Scan for the cell matching the given text and deliver its (x, y) coordinate at center. 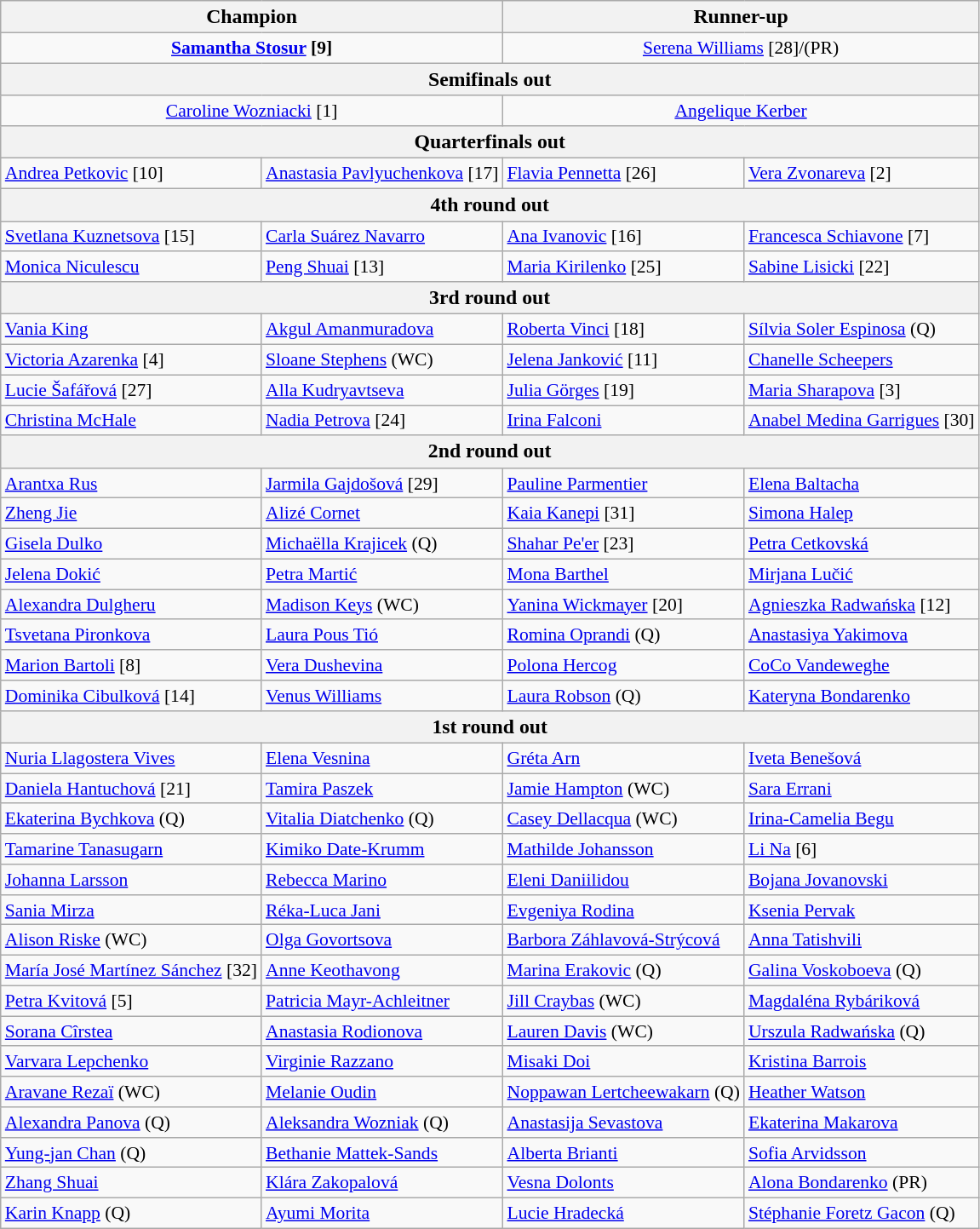
Sania Mirza (131, 910)
Marion Bartoli [8] (131, 665)
Shahar Pe'er [23] (623, 544)
Karin Knapp (Q) (131, 1214)
Varvara Lepchenko (131, 1062)
Flavia Pennetta [26] (623, 174)
Alizé Cornet (382, 514)
Sorana Cîrstea (131, 1031)
Carla Suárez Navarro (382, 237)
Jelena Janković [11] (623, 360)
Jarmila Gajdošová [29] (382, 484)
Aleksandra Wozniak (Q) (382, 1123)
Daniela Hantuchová [21] (131, 789)
Sílvia Soler Espinosa (Q) (862, 330)
Francesca Schiavone [7] (862, 237)
Evgeniya Rodina (623, 910)
Anne Keothavong (382, 971)
Vania King (131, 330)
Vera Dushevina (382, 665)
Mirjana Lučić (862, 574)
Alexandra Panova (Q) (131, 1123)
1st round out (490, 727)
Anastasia Rodionova (382, 1031)
Gréta Arn (623, 759)
Patricia Mayr-Achleitner (382, 1002)
Eleni Daniilidou (623, 880)
Anna Tatishvili (862, 940)
Johanna Larsson (131, 880)
Christina McHale (131, 421)
Simona Halep (862, 514)
Olga Govortsova (382, 940)
Angelique Kerber (741, 112)
Peng Shuai [13] (382, 267)
Quarterfinals out (490, 142)
4th round out (490, 205)
Heather Watson (862, 1092)
Jelena Dokić (131, 574)
Tamarine Tanasugarn (131, 849)
Gisela Dulko (131, 544)
Svetlana Kuznetsova [15] (131, 237)
Alexandra Dulgheru (131, 605)
María José Martínez Sánchez [32] (131, 971)
Monica Niculescu (131, 267)
Tsvetana Pironkova (131, 635)
Akgul Amanmuradova (382, 330)
Nadia Petrova [24] (382, 421)
Sara Errani (862, 789)
Michaëlla Krajicek (Q) (382, 544)
Anastasia Pavlyuchenkova [17] (382, 174)
Yung-jan Chan (Q) (131, 1153)
Galina Voskoboeva (Q) (862, 971)
Venus Williams (382, 696)
Nuria Llagostera Vives (131, 759)
Anastasija Sevastova (623, 1123)
Alison Riske (WC) (131, 940)
Julia Görges [19] (623, 390)
Iveta Benešová (862, 759)
Jill Craybas (WC) (623, 1002)
Mathilde Johansson (623, 849)
3rd round out (490, 298)
Polona Hercog (623, 665)
Mona Barthel (623, 574)
Semifinals out (490, 80)
Champion (252, 17)
Alla Kudryavtseva (382, 390)
Rebecca Marino (382, 880)
Sabine Lisicki [22] (862, 267)
Virginie Razzano (382, 1062)
Casey Dellacqua (WC) (623, 819)
Andrea Petkovic [10] (131, 174)
Ana Ivanovic [16] (623, 237)
Noppawan Lertcheewakarn (Q) (623, 1092)
Vitalia Diatchenko (Q) (382, 819)
Petra Martić (382, 574)
Serena Williams [28]/(PR) (741, 49)
Vera Zvonareva [2] (862, 174)
Kristina Barrois (862, 1062)
Laura Pous Tió (382, 635)
Agnieszka Radwańska [12] (862, 605)
Ekaterina Bychkova (Q) (131, 819)
Ayumi Morita (382, 1214)
Aravane Rezaï (WC) (131, 1092)
Romina Oprandi (Q) (623, 635)
Bethanie Mattek-Sands (382, 1153)
Jamie Hampton (WC) (623, 789)
Madison Keys (WC) (382, 605)
CoCo Vandeweghe (862, 665)
Tamira Paszek (382, 789)
Kaia Kanepi [31] (623, 514)
Misaki Doi (623, 1062)
Barbora Záhlavová-Strýcová (623, 940)
Zheng Jie (131, 514)
Lucie Hradecká (623, 1214)
Kateryna Bondarenko (862, 696)
Maria Sharapova [3] (862, 390)
Ksenia Pervak (862, 910)
Li Na [6] (862, 849)
Zhang Shuai (131, 1183)
Sofia Arvidsson (862, 1153)
Klára Zakopalová (382, 1183)
Urszula Radwańska (Q) (862, 1031)
Stéphanie Foretz Gacon (Q) (862, 1214)
Chanelle Scheepers (862, 360)
Elena Vesnina (382, 759)
Arantxa Rus (131, 484)
Caroline Wozniacki [1] (252, 112)
Yanina Wickmayer [20] (623, 605)
Roberta Vinci [18] (623, 330)
Anabel Medina Garrigues [30] (862, 421)
Alona Bondarenko (PR) (862, 1183)
Bojana Jovanovski (862, 880)
Petra Kvitová [5] (131, 1002)
Vesna Dolonts (623, 1183)
2nd round out (490, 452)
Victoria Azarenka [4] (131, 360)
Lauren Davis (WC) (623, 1031)
Elena Baltacha (862, 484)
Ekaterina Makarova (862, 1123)
Alberta Brianti (623, 1153)
Irina-Camelia Begu (862, 819)
Samantha Stosur [9] (252, 49)
Lucie Šafářová [27] (131, 390)
Réka-Luca Jani (382, 910)
Runner-up (741, 17)
Maria Kirilenko [25] (623, 267)
Sloane Stephens (WC) (382, 360)
Laura Robson (Q) (623, 696)
Petra Cetkovská (862, 544)
Magdaléna Rybáriková (862, 1002)
Dominika Cibulková [14] (131, 696)
Anastasiya Yakimova (862, 635)
Pauline Parmentier (623, 484)
Kimiko Date-Krumm (382, 849)
Melanie Oudin (382, 1092)
Marina Erakovic (Q) (623, 971)
Irina Falconi (623, 421)
